Pinpoint the cell where the given text exists, returning its (x, y) midpoint coordinate. 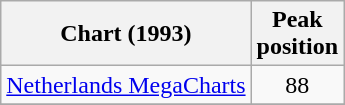
88 (297, 85)
Chart (1993) (126, 34)
Peakposition (297, 34)
Netherlands MegaCharts (126, 85)
